Pinpoint the cell where the given text exists, returning its (x, y) midpoint coordinate. 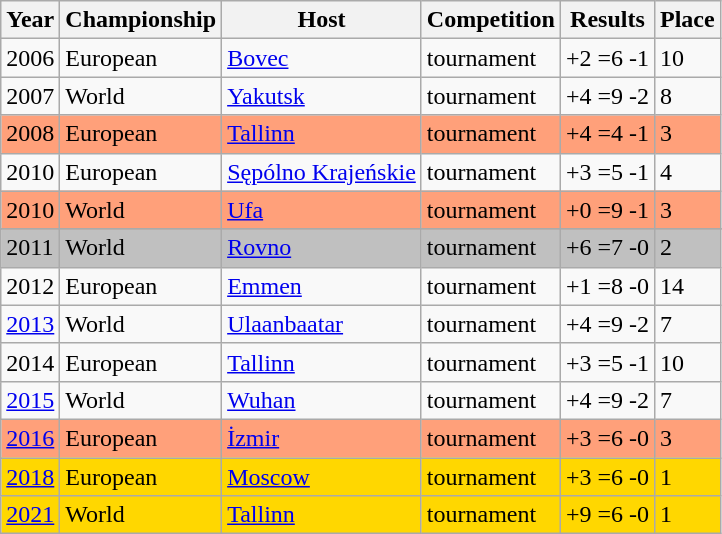
2008 (30, 134)
2014 (30, 362)
+0 =9 -1 (607, 210)
Host (322, 20)
+6 =7 -0 (607, 248)
Bovec (322, 58)
Ulaanbaatar (322, 324)
Competition (490, 20)
2007 (30, 96)
Rovno (322, 248)
+2 =6 -1 (607, 58)
8 (687, 96)
Yakutsk (322, 96)
2021 (30, 515)
2018 (30, 477)
2013 (30, 324)
Place (687, 20)
2006 (30, 58)
Year (30, 20)
Ufa (322, 210)
İzmir (322, 438)
Emmen (322, 286)
Sępólno Krajeńskie (322, 172)
+1 =8 -0 (607, 286)
Wuhan (322, 400)
+9 =6 -0 (607, 515)
4 (687, 172)
2 (687, 248)
Moscow (322, 477)
+4 =4 -1 (607, 134)
2015 (30, 400)
2011 (30, 248)
2016 (30, 438)
Results (607, 20)
14 (687, 286)
Championship (141, 20)
2012 (30, 286)
